Search for the cell housing the specified text and yield its [X, Y] center coordinate. 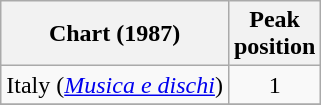
Peakposition [274, 34]
1 [274, 85]
Italy (Musica e dischi) [115, 85]
Chart (1987) [115, 34]
